Determine the (x, y) coordinate at the center of the cell enclosing the given text.  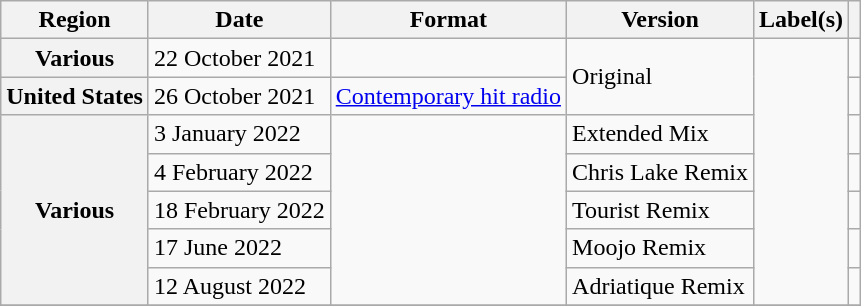
12 August 2022 (239, 286)
3 January 2022 (239, 134)
4 February 2022 (239, 172)
Tourist Remix (660, 210)
26 October 2021 (239, 96)
Date (239, 20)
22 October 2021 (239, 58)
Adriatique Remix (660, 286)
United States (75, 96)
Format (448, 20)
Version (660, 20)
Original (660, 77)
17 June 2022 (239, 248)
Label(s) (802, 20)
Contemporary hit radio (448, 96)
Moojo Remix (660, 248)
18 February 2022 (239, 210)
Region (75, 20)
Chris Lake Remix (660, 172)
Extended Mix (660, 134)
